Pinpoint the cell where the given text exists, returning its (X, Y) midpoint coordinate. 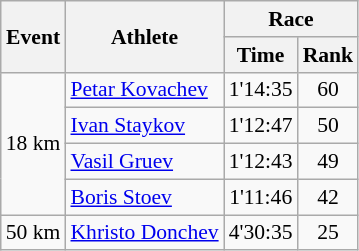
Ivan Staykov (144, 126)
1'12:43 (261, 162)
49 (328, 162)
1'12:47 (261, 126)
Khristo Donchev (144, 233)
Boris Stoev (144, 197)
1'11:46 (261, 197)
25 (328, 233)
Time (261, 55)
Petar Kovachev (144, 90)
1'14:35 (261, 90)
50 (328, 126)
Athlete (144, 36)
18 km (34, 143)
Race (292, 19)
Rank (328, 55)
4'30:35 (261, 233)
Event (34, 36)
Vasil Gruev (144, 162)
42 (328, 197)
50 km (34, 233)
60 (328, 90)
